Output the (X, Y) coordinate of the center of the cell containing the given text.  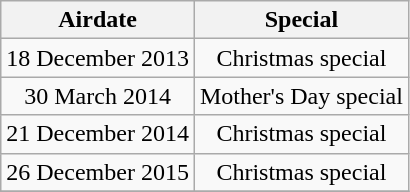
Special (301, 20)
21 December 2014 (98, 134)
18 December 2013 (98, 58)
26 December 2015 (98, 172)
Airdate (98, 20)
Mother's Day special (301, 96)
30 March 2014 (98, 96)
